Provide the [X, Y] coordinate of the cell's center where the given text is located.  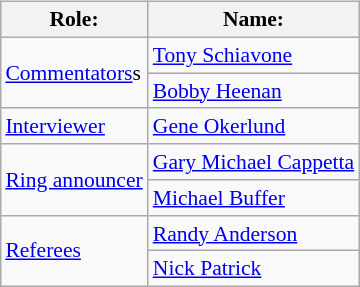
Ring announcer [74, 180]
Gene Okerlund [254, 126]
Role: [74, 20]
Tony Schiavone [254, 55]
Commentatorss [74, 72]
Nick Patrick [254, 269]
Interviewer [74, 126]
Randy Anderson [254, 233]
Gary Michael Cappetta [254, 162]
Bobby Heenan [254, 91]
Referees [74, 250]
Michael Buffer [254, 198]
Name: [254, 20]
